Return the (x, y) coordinate for the center point of the cell that contains the specified text.  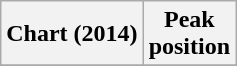
Peakposition (189, 34)
Chart (2014) (72, 34)
